From the cell containing the given text, extract its center point as (x, y) coordinate. 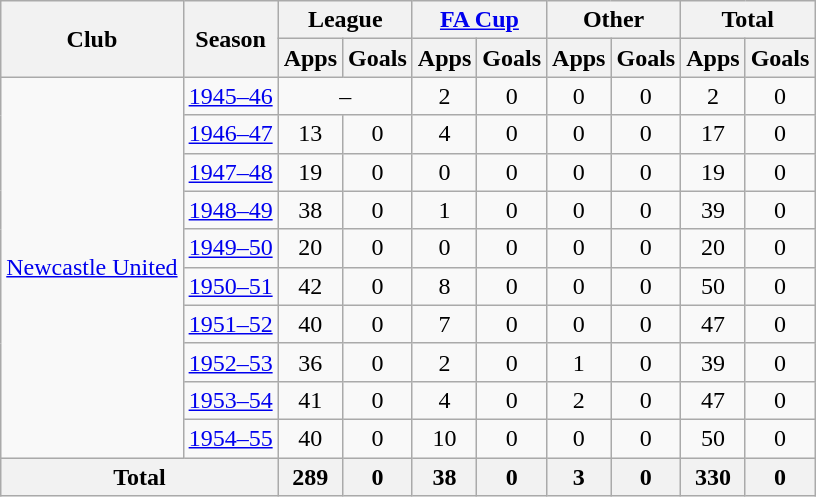
1950–51 (230, 286)
– (345, 96)
36 (310, 362)
1946–47 (230, 134)
Club (92, 39)
1954–55 (230, 438)
8 (444, 286)
17 (713, 134)
289 (310, 477)
1945–46 (230, 96)
1953–54 (230, 400)
42 (310, 286)
41 (310, 400)
Other (614, 20)
7 (444, 324)
1952–53 (230, 362)
Season (230, 39)
10 (444, 438)
330 (713, 477)
3 (579, 477)
1948–49 (230, 210)
13 (310, 134)
1947–48 (230, 172)
Newcastle United (92, 268)
FA Cup (479, 20)
1951–52 (230, 324)
League (345, 20)
1949–50 (230, 248)
